Extract the [x, y] coordinate from the center of the cell holding the provided text.  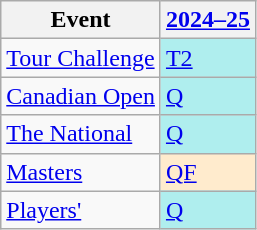
2024–25 [208, 20]
Tour Challenge [81, 58]
Canadian Open [81, 96]
T2 [208, 58]
Masters [81, 172]
Event [81, 20]
Players' [81, 210]
The National [81, 134]
QF [208, 172]
